Determine the [x, y] coordinate at the center of the cell enclosing the given text.  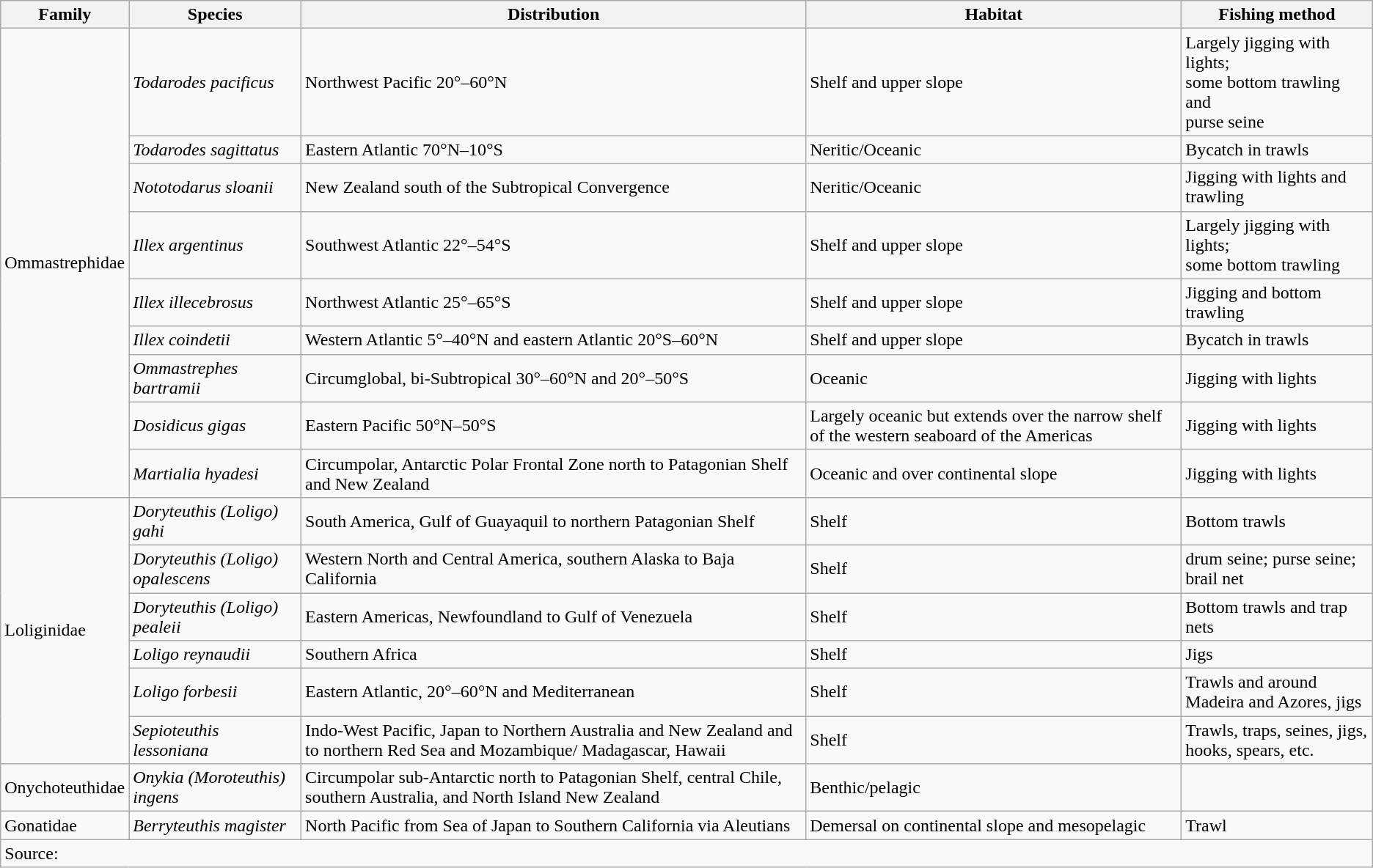
Southern Africa [554, 655]
Circumpolar, Antarctic Polar Frontal Zone north to Patagonian Shelf and New Zealand [554, 474]
Largely jigging with lights;some bottom trawling andpurse seine [1277, 82]
Source: [686, 853]
Doryteuthis (Loligo) gahi [216, 521]
Loligo forbesii [216, 692]
Nototodarus sloanii [216, 188]
Jigging and bottom trawling [1277, 302]
Demersal on continental slope and mesopelagic [994, 825]
Northwest Atlantic 25°–65°S [554, 302]
Dosidicus gigas [216, 425]
Gonatidae [65, 825]
Loliginidae [65, 630]
Western Atlantic 5°–40°N and eastern Atlantic 20°S–60°N [554, 340]
Illex argentinus [216, 245]
Doryteuthis (Loligo) opalescens [216, 569]
Oceanic and over continental slope [994, 474]
Largely oceanic but extends over the narrow shelf of the western seaboard of the Americas [994, 425]
Onykia (Moroteuthis) ingens [216, 787]
Onychoteuthidae [65, 787]
Trawls and around Madeira and Azores, jigs [1277, 692]
Ommastrephidae [65, 263]
Fishing method [1277, 15]
Family [65, 15]
Ommastrephes bartramii [216, 378]
Eastern Atlantic, 20°–60°N and Mediterranean [554, 692]
Sepioteuthis lessoniana [216, 740]
Todarodes sagittatus [216, 150]
Jigging with lights andtrawling [1277, 188]
Eastern Pacific 50°N–50°S [554, 425]
South America, Gulf of Guayaquil to northern Patagonian Shelf [554, 521]
Indo-West Pacific, Japan to Northern Australia and New Zealand and to northern Red Sea and Mozambique/ Madagascar, Hawaii [554, 740]
Jigs [1277, 655]
Distribution [554, 15]
Southwest Atlantic 22°–54°S [554, 245]
Trawl [1277, 825]
Todarodes pacificus [216, 82]
Doryteuthis (Loligo) pealeii [216, 616]
Loligo reynaudii [216, 655]
Western North and Central America, southern Alaska to Baja California [554, 569]
Trawls, traps, seines, jigs, hooks, spears, etc. [1277, 740]
Circumpolar sub-Antarctic north to Patagonian Shelf, central Chile, southern Australia, and North Island New Zealand [554, 787]
Martialia hyadesi [216, 474]
Benthic/pelagic [994, 787]
Illex illecebrosus [216, 302]
Bottom trawls [1277, 521]
Largely jigging with lights;some bottom trawling [1277, 245]
Illex coindetii [216, 340]
Berryteuthis magister [216, 825]
Bottom trawls and trap nets [1277, 616]
North Pacific from Sea of Japan to Southern California via Aleutians [554, 825]
drum seine; purse seine; brail net [1277, 569]
New Zealand south of the Subtropical Convergence [554, 188]
Habitat [994, 15]
Oceanic [994, 378]
Eastern Americas, Newfoundland to Gulf of Venezuela [554, 616]
Circumglobal, bi-Subtropical 30°–60°N and 20°–50°S [554, 378]
Eastern Atlantic 70°N–10°S [554, 150]
Species [216, 15]
Northwest Pacific 20°–60°N [554, 82]
